Return the [x, y] coordinate for the center point of the cell that contains the specified text.  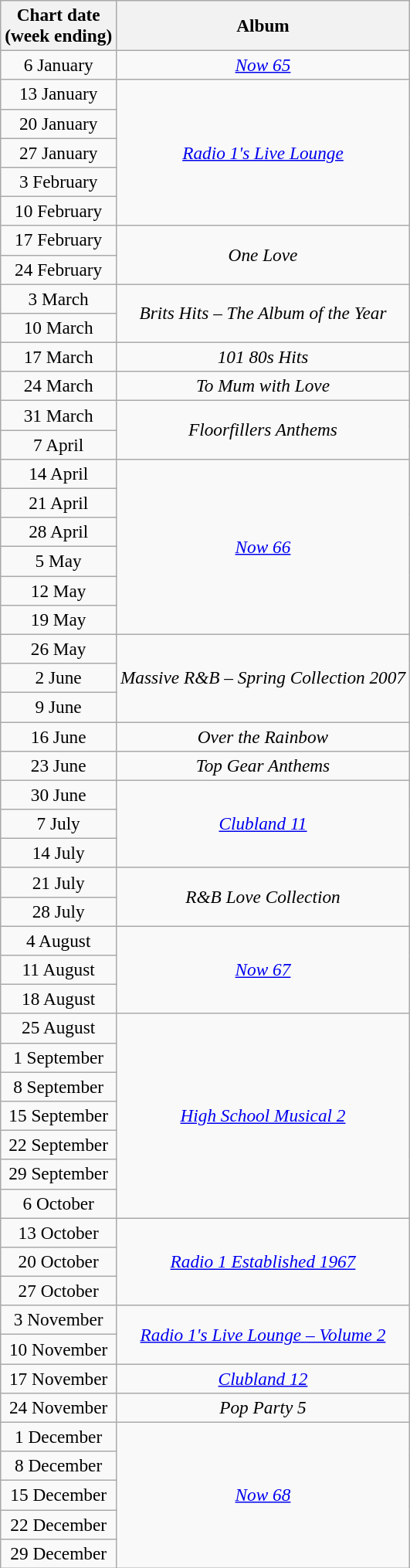
16 June [59, 736]
27 January [59, 152]
Massive R&B – Spring Collection 2007 [263, 678]
20 January [59, 124]
10 March [59, 328]
10 February [59, 211]
10 November [59, 1349]
17 November [59, 1378]
7 July [59, 823]
Chart date(week ending) [59, 25]
Clubland 12 [263, 1378]
13 January [59, 94]
4 August [59, 940]
Radio 1's Live Lounge – Volume 2 [263, 1335]
Now 68 [263, 1495]
29 September [59, 1174]
Now 65 [263, 65]
14 July [59, 853]
Radio 1's Live Lounge [263, 153]
6 January [59, 65]
2 June [59, 677]
5 May [59, 561]
31 March [59, 415]
22 September [59, 1145]
18 August [59, 999]
11 August [59, 969]
6 October [59, 1203]
25 August [59, 1028]
8 September [59, 1086]
23 June [59, 765]
3 November [59, 1320]
29 December [59, 1553]
15 September [59, 1115]
21 April [59, 503]
Album [263, 25]
19 May [59, 619]
Brits Hits – The Album of the Year [263, 313]
1 September [59, 1057]
Radio 1 Established 1967 [263, 1261]
1 December [59, 1437]
30 June [59, 795]
101 80s Hits [263, 357]
20 October [59, 1261]
Now 66 [263, 547]
14 April [59, 473]
13 October [59, 1232]
21 July [59, 882]
Floorfillers Anthems [263, 429]
28 July [59, 911]
24 March [59, 386]
Pop Party 5 [263, 1407]
3 February [59, 182]
Over the Rainbow [263, 736]
One Love [263, 255]
To Mum with Love [263, 386]
22 December [59, 1524]
27 October [59, 1291]
9 June [59, 707]
8 December [59, 1466]
R&B Love Collection [263, 897]
26 May [59, 649]
7 April [59, 444]
28 April [59, 532]
17 March [59, 357]
Clubland 11 [263, 823]
12 May [59, 590]
Top Gear Anthems [263, 765]
15 December [59, 1495]
17 February [59, 240]
24 February [59, 270]
3 March [59, 298]
High School Musical 2 [263, 1115]
24 November [59, 1407]
Now 67 [263, 969]
